Pinpoint the cell where the given text exists, returning its [X, Y] midpoint coordinate. 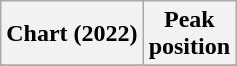
Peakposition [189, 34]
Chart (2022) [72, 34]
